Extract the (x, y) coordinate from the center of the cell holding the provided text.  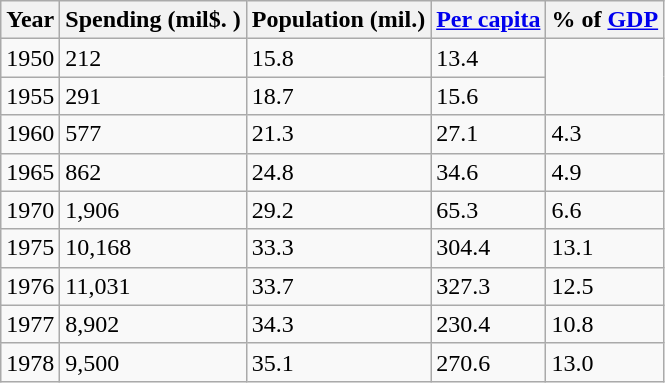
15.8 (338, 58)
270.6 (488, 362)
1970 (30, 210)
230.4 (488, 324)
9,500 (153, 362)
11,031 (153, 286)
13.4 (488, 58)
24.8 (338, 172)
27.1 (488, 134)
12.5 (605, 286)
291 (153, 96)
15.6 (488, 96)
1978 (30, 362)
577 (153, 134)
4.3 (605, 134)
18.7 (338, 96)
212 (153, 58)
304.4 (488, 248)
1950 (30, 58)
13.0 (605, 362)
1975 (30, 248)
8,902 (153, 324)
Spending (mil$. ) (153, 20)
34.6 (488, 172)
Per capita (488, 20)
1960 (30, 134)
34.3 (338, 324)
10,168 (153, 248)
6.6 (605, 210)
1977 (30, 324)
1,906 (153, 210)
Population (mil.) (338, 20)
862 (153, 172)
21.3 (338, 134)
327.3 (488, 286)
1955 (30, 96)
Year (30, 20)
65.3 (488, 210)
1976 (30, 286)
35.1 (338, 362)
13.1 (605, 248)
29.2 (338, 210)
33.3 (338, 248)
33.7 (338, 286)
4.9 (605, 172)
% of GDP (605, 20)
10.8 (605, 324)
1965 (30, 172)
